Detect which cell encompasses the target text, then output its [X, Y] center coordinate. 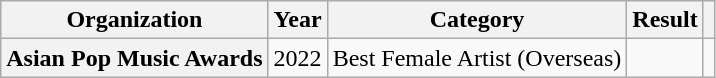
Category [477, 20]
Best Female Artist (Overseas) [477, 58]
Result [665, 20]
Organization [134, 20]
Asian Pop Music Awards [134, 58]
2022 [298, 58]
Year [298, 20]
